Provide the [x, y] coordinate of the cell's center where the given text is located.  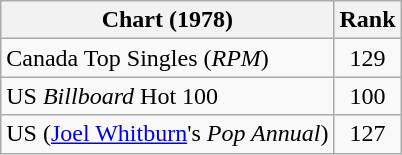
Chart (1978) [168, 20]
Rank [368, 20]
Canada Top Singles (RPM) [168, 58]
127 [368, 134]
100 [368, 96]
129 [368, 58]
US Billboard Hot 100 [168, 96]
US (Joel Whitburn's Pop Annual) [168, 134]
